Provide the [X, Y] coordinate of the cell's center where the given text is located.  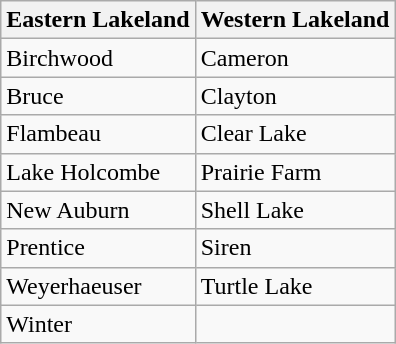
New Auburn [98, 210]
Lake Holcombe [98, 172]
Flambeau [98, 134]
Clear Lake [295, 134]
Clayton [295, 96]
Birchwood [98, 58]
Prairie Farm [295, 172]
Prentice [98, 248]
Bruce [98, 96]
Siren [295, 248]
Winter [98, 324]
Turtle Lake [295, 286]
Eastern Lakeland [98, 20]
Shell Lake [295, 210]
Western Lakeland [295, 20]
Cameron [295, 58]
Weyerhaeuser [98, 286]
